Extract the (X, Y) coordinate from the center of the cell holding the provided text.  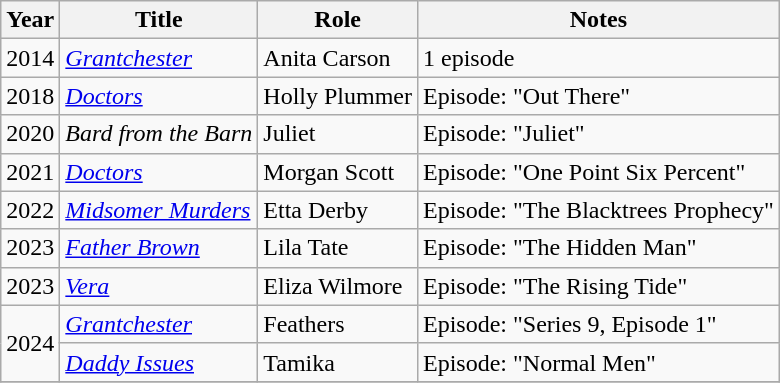
Juliet (338, 134)
Father Brown (159, 248)
Episode: "One Point Six Percent" (598, 172)
Notes (598, 20)
Episode: "Series 9, Episode 1" (598, 324)
Episode: "The Blacktrees Prophecy" (598, 210)
Bard from the Barn (159, 134)
Year (30, 20)
Lila Tate (338, 248)
2014 (30, 58)
Midsomer Murders (159, 210)
Episode: "Normal Men" (598, 362)
1 episode (598, 58)
2021 (30, 172)
Vera (159, 286)
2024 (30, 343)
Episode: "Out There" (598, 96)
Morgan Scott (338, 172)
Episode: "The Hidden Man" (598, 248)
2018 (30, 96)
Daddy Issues (159, 362)
Episode: "Juliet" (598, 134)
Eliza Wilmore (338, 286)
Feathers (338, 324)
Episode: "The Rising Tide" (598, 286)
Etta Derby (338, 210)
Holly Plummer (338, 96)
2022 (30, 210)
Tamika (338, 362)
Anita Carson (338, 58)
Title (159, 20)
2020 (30, 134)
Role (338, 20)
